Output the [x, y] coordinate of the center of the cell containing the given text.  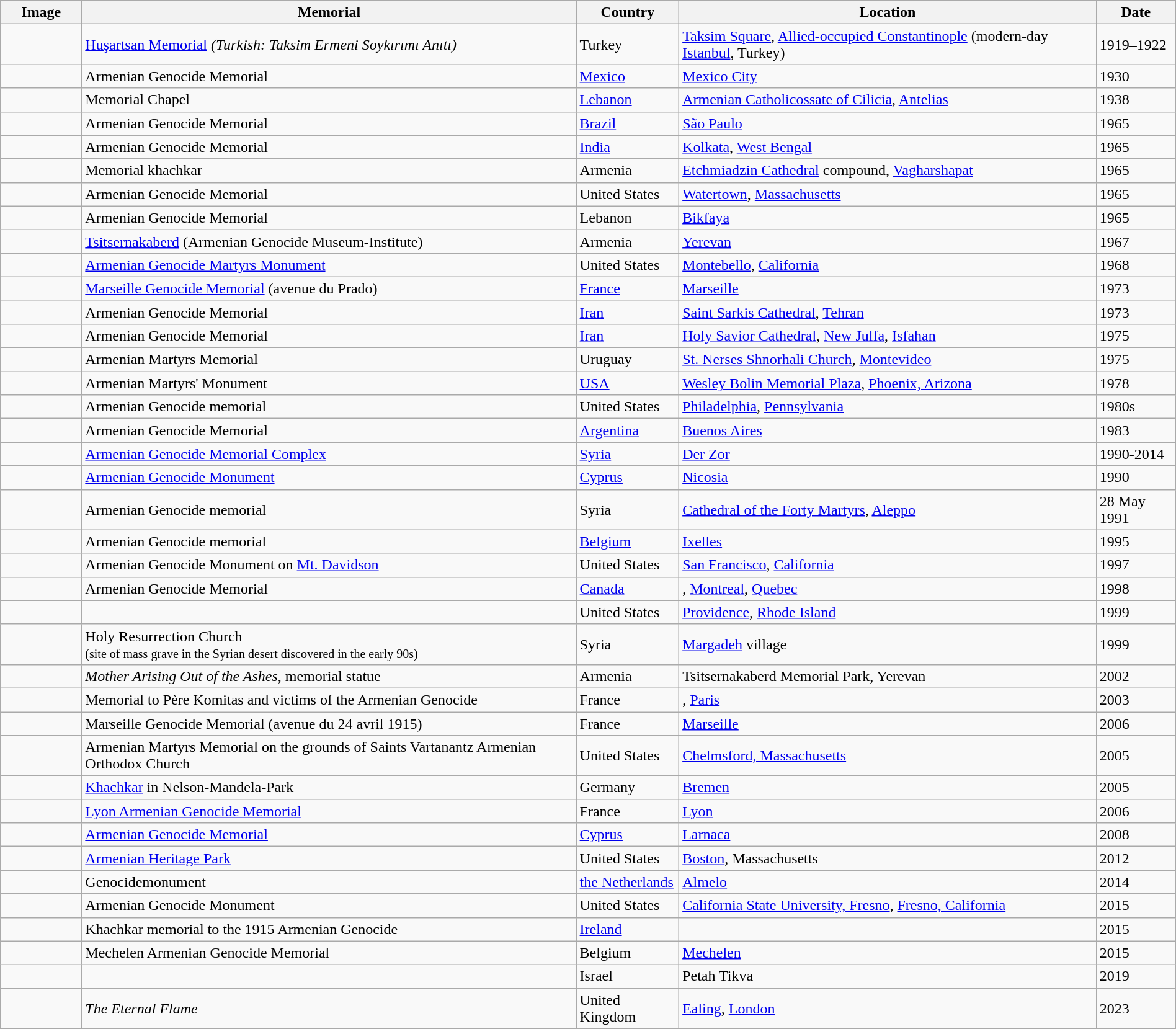
Holy Savior Cathedral, New Julfa, Isfahan [888, 336]
Memorial khachkar [329, 171]
1978 [1136, 383]
Country [628, 12]
Khachkar memorial to the 1915 Armenian Genocide [329, 929]
Israel [628, 976]
Genocidemonument [329, 882]
Lyon Armenian Genocide Memorial [329, 811]
2019 [1136, 976]
Memorial Chapel [329, 100]
1995 [1136, 541]
São Paulo [888, 123]
Marseille Genocide Memorial (avenue du Prado) [329, 288]
USA [628, 383]
Date [1136, 12]
Armenian Catholicossate of Cilicia, Antelias [888, 100]
Image [41, 12]
28 May 1991 [1136, 510]
Armenian Martyrs Memorial [329, 360]
Yerevan [888, 241]
Argentina [628, 430]
Armenian Genocide Monument on Mt. Davidson [329, 565]
Armenian Genocide Memorial Complex [329, 454]
Saint Sarkis Cathedral, Tehran [888, 312]
Armenian Martyrs' Monument [329, 383]
Watertown, Massachusetts [888, 194]
Holy Resurrection Church (site of mass grave in the Syrian desert discovered in the early 90s) [329, 644]
2023 [1136, 1009]
2003 [1136, 700]
1919–1922 [1136, 45]
1990-2014 [1136, 454]
Khachkar in Nelson-Mandela-Park [329, 788]
Bremen [888, 788]
California State University, Fresno, Fresno, California [888, 906]
Memorial to Père Komitas and victims of the Armenian Genocide [329, 700]
Marseille Genocide Memorial (avenue du 24 avril 1915) [329, 724]
2008 [1136, 835]
Brazil [628, 123]
The Eternal Flame [329, 1009]
St. Nerses Shnorhali Church, Montevideo [888, 360]
Ireland [628, 929]
Montebello, California [888, 265]
San Francisco, California [888, 565]
, Montreal, Quebec [888, 589]
1968 [1136, 265]
Providence, Rhode Island [888, 612]
Larnaca [888, 835]
1997 [1136, 565]
Memorial [329, 12]
India [628, 147]
Cathedral of the Forty Martyrs, Aleppo [888, 510]
Wesley Bolin Memorial Plaza, Phoenix, Arizona [888, 383]
Armenian Genocide Martyrs Monument [329, 265]
Lyon [888, 811]
Ealing, London [888, 1009]
1930 [1136, 76]
Boston, Massachusetts [888, 858]
1938 [1136, 100]
Mexico [628, 76]
Armenian Heritage Park [329, 858]
2012 [1136, 858]
Mechelen Armenian Genocide Memorial [329, 953]
Canada [628, 589]
Mechelen [888, 953]
Mexico City [888, 76]
Huşartsan Memorial (Turkish: Taksim Ermeni Soykırımı Anıtı) [329, 45]
1980s [1136, 407]
Tsitsernakaberd Memorial Park, Yerevan [888, 676]
Buenos Aires [888, 430]
Kolkata, West Bengal [888, 147]
Chelmsford, Massachusetts [888, 755]
Ixelles [888, 541]
Philadelphia, Pennsylvania [888, 407]
Taksim Square, Allied-occupied Constantinople (modern-day Istanbul, Turkey) [888, 45]
Tsitsernakaberd (Armenian Genocide Museum-Institute) [329, 241]
Margadeh village [888, 644]
1967 [1136, 241]
Etchmiadzin Cathedral compound, Vagharshapat [888, 171]
Mother Arising Out of the Ashes, memorial statue [329, 676]
1990 [1136, 478]
2002 [1136, 676]
, Paris [888, 700]
2014 [1136, 882]
Almelo [888, 882]
Turkey [628, 45]
Der Zor [888, 454]
Petah Tikva [888, 976]
Location [888, 12]
Germany [628, 788]
the Netherlands [628, 882]
Uruguay [628, 360]
1998 [1136, 589]
1983 [1136, 430]
United Kingdom [628, 1009]
Armenian Martyrs Memorial on the grounds of Saints Vartanantz Armenian Orthodox Church [329, 755]
Nicosia [888, 478]
Bikfaya [888, 218]
